Return [x, y] of the center of cell containing provided text 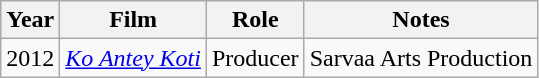
Producer [255, 58]
Ko Antey Koti [134, 58]
Film [134, 20]
Year [30, 20]
Notes [421, 20]
Role [255, 20]
2012 [30, 58]
Sarvaa Arts Production [421, 58]
